Scan for the cell matching the given text and deliver its [X, Y] coordinate at center. 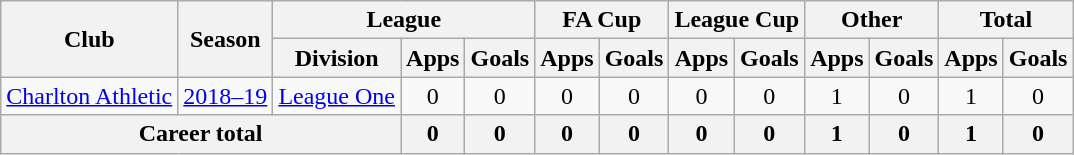
Charlton Athletic [90, 96]
Other [872, 20]
League One [337, 96]
League [404, 20]
Season [226, 39]
Career total [201, 134]
FA Cup [602, 20]
Total [1006, 20]
League Cup [737, 20]
2018–19 [226, 96]
Division [337, 58]
Club [90, 39]
